Provide the [x, y] coordinate of the cell's center where the given text is located.  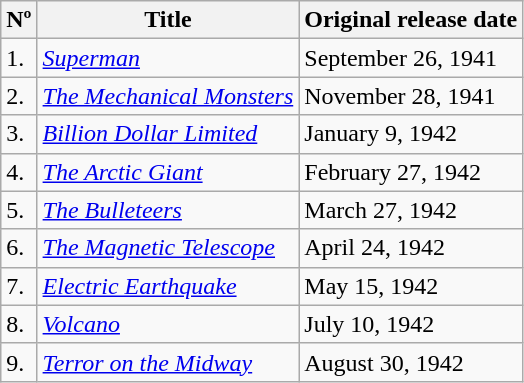
March 27, 1942 [411, 210]
May 15, 1942 [411, 286]
Electric Earthquake [168, 286]
8. [19, 324]
The Bulleteers [168, 210]
5. [19, 210]
Volcano [168, 324]
6. [19, 248]
7. [19, 286]
The Mechanical Monsters [168, 96]
2. [19, 96]
Terror on the Midway [168, 362]
Title [168, 20]
February 27, 1942 [411, 172]
September 26, 1941 [411, 58]
November 28, 1941 [411, 96]
9. [19, 362]
Billion Dollar Limited [168, 134]
April 24, 1942 [411, 248]
1. [19, 58]
Superman [168, 58]
The Magnetic Telescope [168, 248]
3. [19, 134]
Nº [19, 20]
4. [19, 172]
Original release date [411, 20]
January 9, 1942 [411, 134]
August 30, 1942 [411, 362]
The Arctic Giant [168, 172]
July 10, 1942 [411, 324]
